Scan for the cell matching the given text and deliver its (X, Y) coordinate at center. 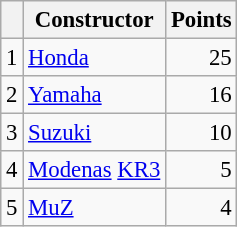
16 (202, 95)
2 (12, 95)
25 (202, 58)
Modenas KR3 (94, 170)
Honda (94, 58)
3 (12, 133)
Suzuki (94, 133)
10 (202, 133)
Yamaha (94, 95)
1 (12, 58)
MuZ (94, 208)
Points (202, 20)
Constructor (94, 20)
